Find where the given text appears and provide that cell's center as [X, Y] coordinate. 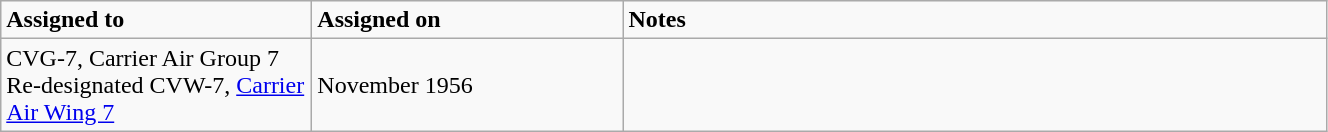
Notes [975, 20]
CVG-7, Carrier Air Group 7Re-designated CVW-7, Carrier Air Wing 7 [156, 85]
November 1956 [468, 85]
Assigned to [156, 20]
Assigned on [468, 20]
